Capture the cell that displays the provided text and extract its [X, Y] central coordinate. 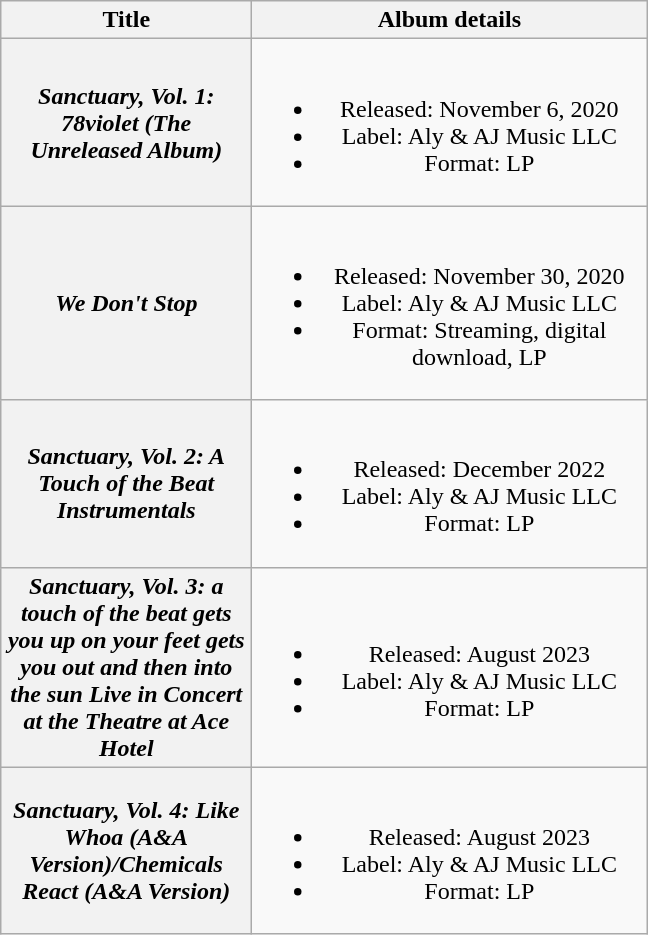
Sanctuary, Vol. 3: a touch of the beat gets you up on your feet gets you out and then into the sun Live in Concert at the Theatre at Ace Hotel [126, 667]
Album details [450, 20]
Sanctuary, Vol. 4: Like Whoa (A&A Version)/Chemicals React (A&A Version) [126, 850]
Sanctuary, Vol. 1: 78violet (The Unreleased Album) [126, 122]
We Don't Stop [126, 303]
Sanctuary, Vol. 2: A Touch of the Beat Instrumentals [126, 484]
Released: November 30, 2020Label: Aly & AJ Music LLCFormat: Streaming, digital download, LP [450, 303]
Released: November 6, 2020Label: Aly & AJ Music LLCFormat: LP [450, 122]
Released: December 2022Label: Aly & AJ Music LLCFormat: LP [450, 484]
Title [126, 20]
